Detect which cell encompasses the target text, then output its [X, Y] center coordinate. 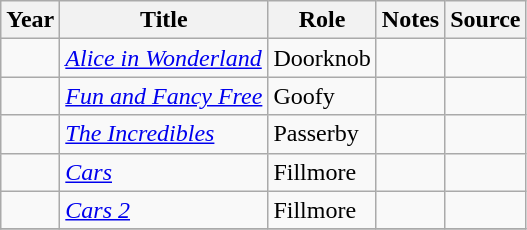
Cars 2 [164, 210]
Cars [164, 172]
Goofy [322, 96]
Fun and Fancy Free [164, 96]
The Incredibles [164, 134]
Year [30, 20]
Source [486, 20]
Doorknob [322, 58]
Role [322, 20]
Alice in Wonderland [164, 58]
Title [164, 20]
Notes [410, 20]
Passerby [322, 134]
